Identify which cell holds the provided text, then report its [X, Y] central coordinate. 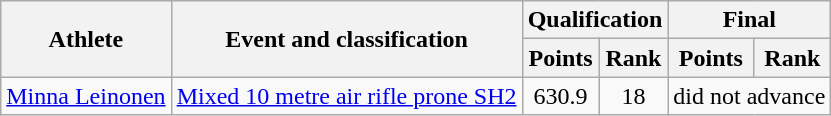
Final [750, 20]
Minna Leinonen [86, 96]
did not advance [750, 96]
Qualification [595, 20]
Mixed 10 metre air rifle prone SH2 [346, 96]
630.9 [560, 96]
Event and classification [346, 39]
Athlete [86, 39]
18 [634, 96]
